Search for the cell housing the specified text and yield its [X, Y] center coordinate. 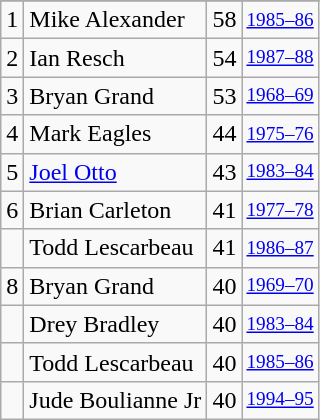
Jude Boulianne Jr [116, 400]
Ian Resch [116, 58]
53 [224, 96]
Mike Alexander [116, 20]
1969–70 [280, 286]
1975–76 [280, 134]
Joel Otto [116, 172]
3 [12, 96]
43 [224, 172]
1994–95 [280, 400]
Brian Carleton [116, 210]
Drey Bradley [116, 324]
1986–87 [280, 248]
2 [12, 58]
Mark Eagles [116, 134]
4 [12, 134]
8 [12, 286]
54 [224, 58]
1968–69 [280, 96]
5 [12, 172]
1 [12, 20]
44 [224, 134]
1977–78 [280, 210]
6 [12, 210]
58 [224, 20]
1987–88 [280, 58]
